Capture the cell that displays the provided text and extract its (x, y) central coordinate. 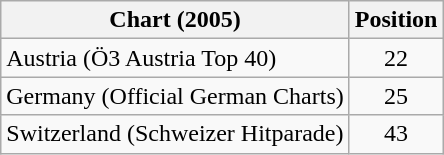
Austria (Ö3 Austria Top 40) (175, 58)
25 (396, 96)
Germany (Official German Charts) (175, 96)
Position (396, 20)
22 (396, 58)
43 (396, 134)
Chart (2005) (175, 20)
Switzerland (Schweizer Hitparade) (175, 134)
